For the text-containing cell, return its midpoint in (X, Y) coordinate format. 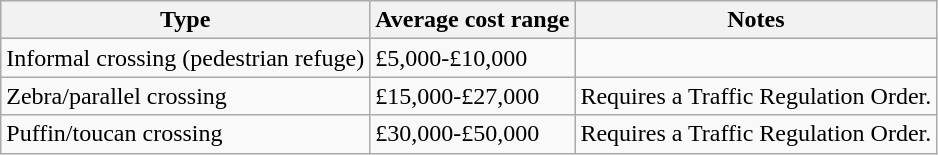
£15,000-£27,000 (472, 96)
£5,000-£10,000 (472, 58)
Notes (756, 20)
Average cost range (472, 20)
Informal crossing (pedestrian refuge) (186, 58)
Type (186, 20)
£30,000-£50,000 (472, 134)
Puffin/toucan crossing (186, 134)
Zebra/parallel crossing (186, 96)
